Extract the [x, y] coordinate from the center of the cell holding the provided text.  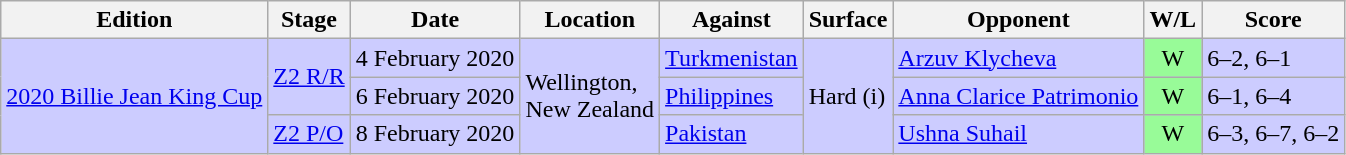
Ushna Suhail [1018, 134]
W/L [1173, 20]
Edition [134, 20]
Arzuv Klycheva [1018, 58]
4 February 2020 [435, 58]
Hard (i) [848, 96]
8 February 2020 [435, 134]
Date [435, 20]
Opponent [1018, 20]
Turkmenistan [732, 58]
Against [732, 20]
Location [590, 20]
Stage [309, 20]
Surface [848, 20]
6 February 2020 [435, 96]
Score [1274, 20]
Anna Clarice Patrimonio [1018, 96]
Wellington, New Zealand [590, 96]
6–1, 6–4 [1274, 96]
Philippines [732, 96]
Pakistan [732, 134]
2020 Billie Jean King Cup [134, 96]
6–3, 6–7, 6–2 [1274, 134]
Z2 R/R [309, 77]
Z2 P/O [309, 134]
6–2, 6–1 [1274, 58]
